From the cell containing the given text, extract its center point as [x, y] coordinate. 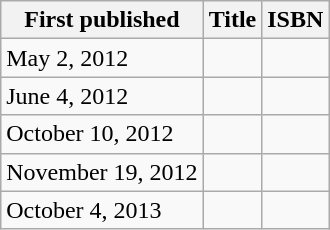
First published [102, 20]
October 4, 2013 [102, 210]
October 10, 2012 [102, 134]
June 4, 2012 [102, 96]
May 2, 2012 [102, 58]
November 19, 2012 [102, 172]
Title [232, 20]
ISBN [296, 20]
